Locate the cell with the specified text and output its (X, Y) center coordinate. 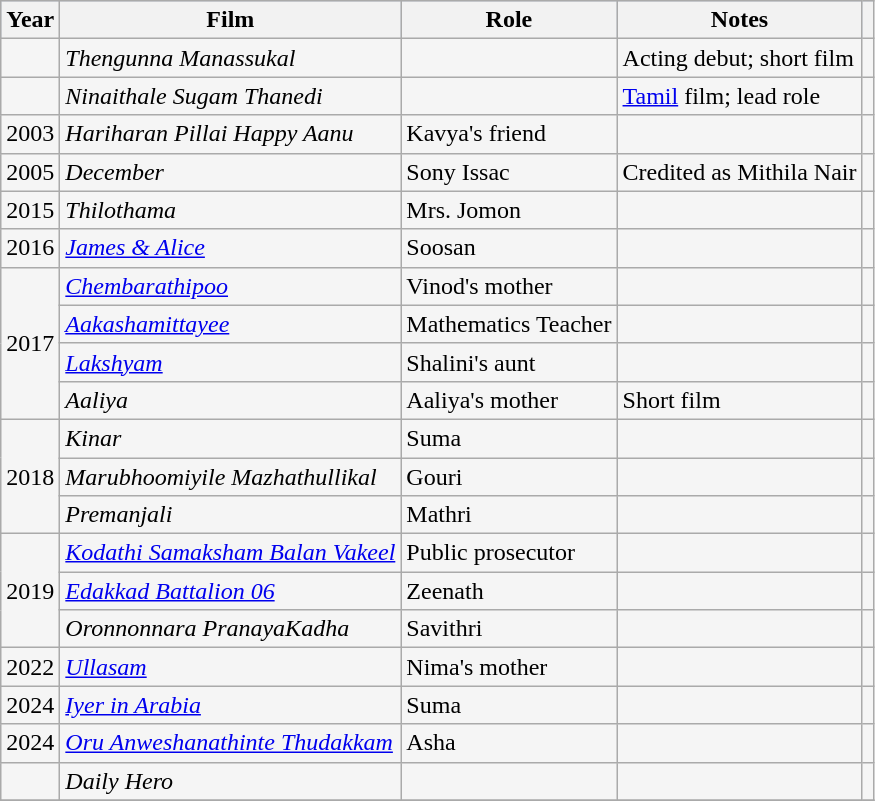
Kinar (230, 438)
Iyer in Arabia (230, 705)
Mrs. Jomon (509, 210)
2005 (30, 172)
Tamil film; lead role (740, 96)
2003 (30, 134)
Edakkad Battalion 06 (230, 591)
Nima's mother (509, 667)
Acting debut; short film (740, 58)
Vinod's mother (509, 286)
Short film (740, 400)
2019 (30, 591)
Oru Anweshanathinte Thudakkam (230, 743)
Film (230, 20)
Kodathi Samaksham Balan Vakeel (230, 553)
Thilothama (230, 210)
Hariharan Pillai Happy Aanu (230, 134)
2016 (30, 248)
Public prosecutor (509, 553)
Aaliya (230, 400)
Year (30, 20)
Aaliya's mother (509, 400)
December (230, 172)
Savithri (509, 629)
Gouri (509, 477)
Premanjali (230, 515)
Mathematics Teacher (509, 324)
Lakshyam (230, 362)
Ninaithale Sugam Thanedi (230, 96)
Zeenath (509, 591)
Aakashamittayee (230, 324)
Daily Hero (230, 781)
Oronnonnara PranayaKadha (230, 629)
Notes (740, 20)
Shalini's aunt (509, 362)
2018 (30, 476)
2022 (30, 667)
Asha (509, 743)
2017 (30, 343)
Credited as Mithila Nair (740, 172)
Mathri (509, 515)
Role (509, 20)
Sony Issac (509, 172)
Chembarathipoo (230, 286)
Soosan (509, 248)
2015 (30, 210)
Ullasam (230, 667)
Kavya's friend (509, 134)
James & Alice (230, 248)
Thengunna Manassukal (230, 58)
Marubhoomiyile Mazhathullikal (230, 477)
